Search for the cell housing the specified text and yield its (X, Y) center coordinate. 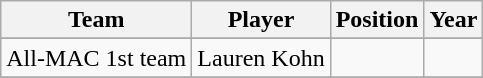
Team (96, 20)
Position (377, 20)
All-MAC 1st team (96, 58)
Year (454, 20)
Player (261, 20)
Lauren Kohn (261, 58)
